Detect which cell encompasses the target text, then output its (x, y) center coordinate. 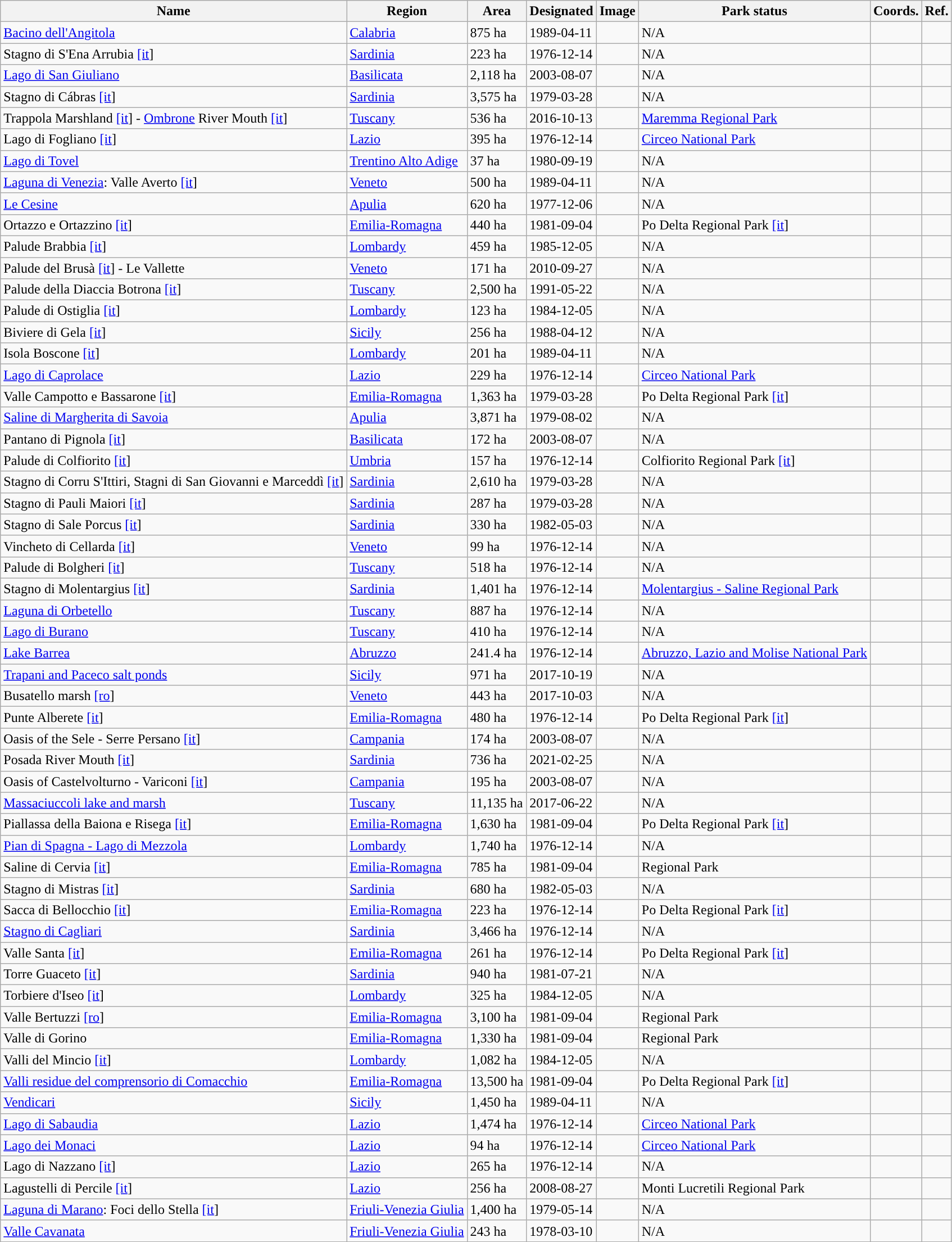
Lago dei Monaci (174, 1145)
243 ha (497, 1231)
Vendicari (174, 1103)
620 ha (497, 204)
2017-10-19 (561, 675)
1,082 ha (497, 1060)
Valle Cavanata (174, 1231)
Palude del Brusà [it] - Le Vallette (174, 268)
785 ha (497, 867)
13,500 ha (497, 1081)
2,118 ha (497, 75)
Pantano di Pignola [it] (174, 439)
Designated (561, 11)
2008-08-27 (561, 1188)
1988-04-12 (561, 332)
Vincheto di Cellarda [it] (174, 546)
2,610 ha (497, 482)
Oasis of the Sele - Serre Persano [it] (174, 739)
Stagno di Mistras [it] (174, 888)
2,500 ha (497, 290)
Biviere di Gela [it] (174, 332)
Umbria (407, 460)
1977-12-06 (561, 204)
736 ha (497, 760)
1985-12-05 (561, 246)
Stagno di Pauli Maiori [it] (174, 503)
Molentargius - Saline Regional Park (754, 589)
325 ha (497, 996)
Pian di Spagna - Lago di Mezzola (174, 846)
Abruzzo (407, 653)
480 ha (497, 717)
195 ha (497, 782)
1,400 ha (497, 1209)
2016-10-13 (561, 118)
1980-09-19 (561, 161)
Lago di Burano (174, 632)
Lago di Fogliano [it] (174, 139)
261 ha (497, 953)
Palude della Diaccia Botrona [it] (174, 290)
Lago di Sabaudia (174, 1124)
940 ha (497, 974)
330 ha (497, 525)
1,474 ha (497, 1124)
Lago di Caprolace (174, 375)
1,450 ha (497, 1103)
1,740 ha (497, 846)
Laguna di Marano: Foci dello Stella [it] (174, 1209)
2010-09-27 (561, 268)
Saline di Margherita di Savoia (174, 418)
Abruzzo, Lazio and Molise National Park (754, 653)
459 ha (497, 246)
3,871 ha (497, 418)
Saline di Cervia [it] (174, 867)
Isola Boscone [it] (174, 354)
Oasis of Castelvolturno - Variconi [it] (174, 782)
1991-05-22 (561, 290)
241.4 ha (497, 653)
287 ha (497, 503)
157 ha (497, 460)
Stagno di S'Ena Arrubia [it] (174, 54)
265 ha (497, 1167)
Valle Santa [it] (174, 953)
Lago di Tovel (174, 161)
395 ha (497, 139)
94 ha (497, 1145)
Le Cesine (174, 204)
Trentino Alto Adige (407, 161)
123 ha (497, 311)
229 ha (497, 375)
2017-06-22 (561, 803)
Bacino dell'Angitola (174, 33)
Lago di San Giuliano (174, 75)
Busatello marsh [ro] (174, 696)
3,575 ha (497, 97)
Valle Bertuzzi [ro] (174, 1017)
1979-08-02 (561, 418)
Maremma Regional Park (754, 118)
1979-05-14 (561, 1209)
Stagno di Corru S'Ittiri, Stagni di San Giovanni e Marceddì [it] (174, 482)
Name (174, 11)
518 ha (497, 567)
Torbiere d'Iseo [it] (174, 996)
172 ha (497, 439)
1978-03-10 (561, 1231)
Valli residue del comprensorio di Comacchio (174, 1081)
Coords. (896, 11)
Palude di Ostiglia [it] (174, 311)
Image (617, 11)
11,135 ha (497, 803)
Ref. (936, 11)
Ortazzo e Ortazzino [it] (174, 225)
1981-07-21 (561, 974)
Lake Barrea (174, 653)
440 ha (497, 225)
Trappola Marshland [it] - Ombrone River Mouth [it] (174, 118)
Valli del Mincio [it] (174, 1060)
536 ha (497, 118)
887 ha (497, 610)
1,401 ha (497, 589)
1,630 ha (497, 824)
Laguna di Orbetello (174, 610)
2021-02-25 (561, 760)
Valle di Gorino (174, 1038)
Sacca di Bellocchio [it] (174, 910)
3,100 ha (497, 1017)
Trapani and Paceco salt ponds (174, 675)
680 ha (497, 888)
Massaciuccoli lake and marsh (174, 803)
Laguna di Venezia: Valle Averto [it] (174, 182)
Stagno di Molentargius [it] (174, 589)
Monti Lucretili Regional Park (754, 1188)
Piallassa della Baiona e Risega [it] (174, 824)
Palude di Bolgheri [it] (174, 567)
443 ha (497, 696)
2017-10-03 (561, 696)
Valle Campotto e Bassarone [it] (174, 396)
Posada River Mouth [it] (174, 760)
971 ha (497, 675)
Colfiorito Regional Park [it] (754, 460)
Region (407, 11)
Stagno di Cábras [it] (174, 97)
Lago di Nazzano [it] (174, 1167)
Torre Guaceto [it] (174, 974)
174 ha (497, 739)
Calabria (407, 33)
Punte Alberete [it] (174, 717)
500 ha (497, 182)
Palude di Colfiorito [it] (174, 460)
1,363 ha (497, 396)
Park status (754, 11)
201 ha (497, 354)
Lagustelli di Percile [it] (174, 1188)
Palude Brabbia [it] (174, 246)
1,330 ha (497, 1038)
Stagno di Sale Porcus [it] (174, 525)
171 ha (497, 268)
37 ha (497, 161)
99 ha (497, 546)
Stagno di Cagliari (174, 931)
410 ha (497, 632)
3,466 ha (497, 931)
875 ha (497, 33)
Area (497, 11)
